Capture the cell that displays the provided text and extract its [x, y] central coordinate. 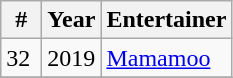
Year [72, 20]
Entertainer [166, 20]
# [22, 20]
32 [22, 58]
2019 [72, 58]
Mamamoo [166, 58]
